Locate the cell with the specified text and output its (x, y) center coordinate. 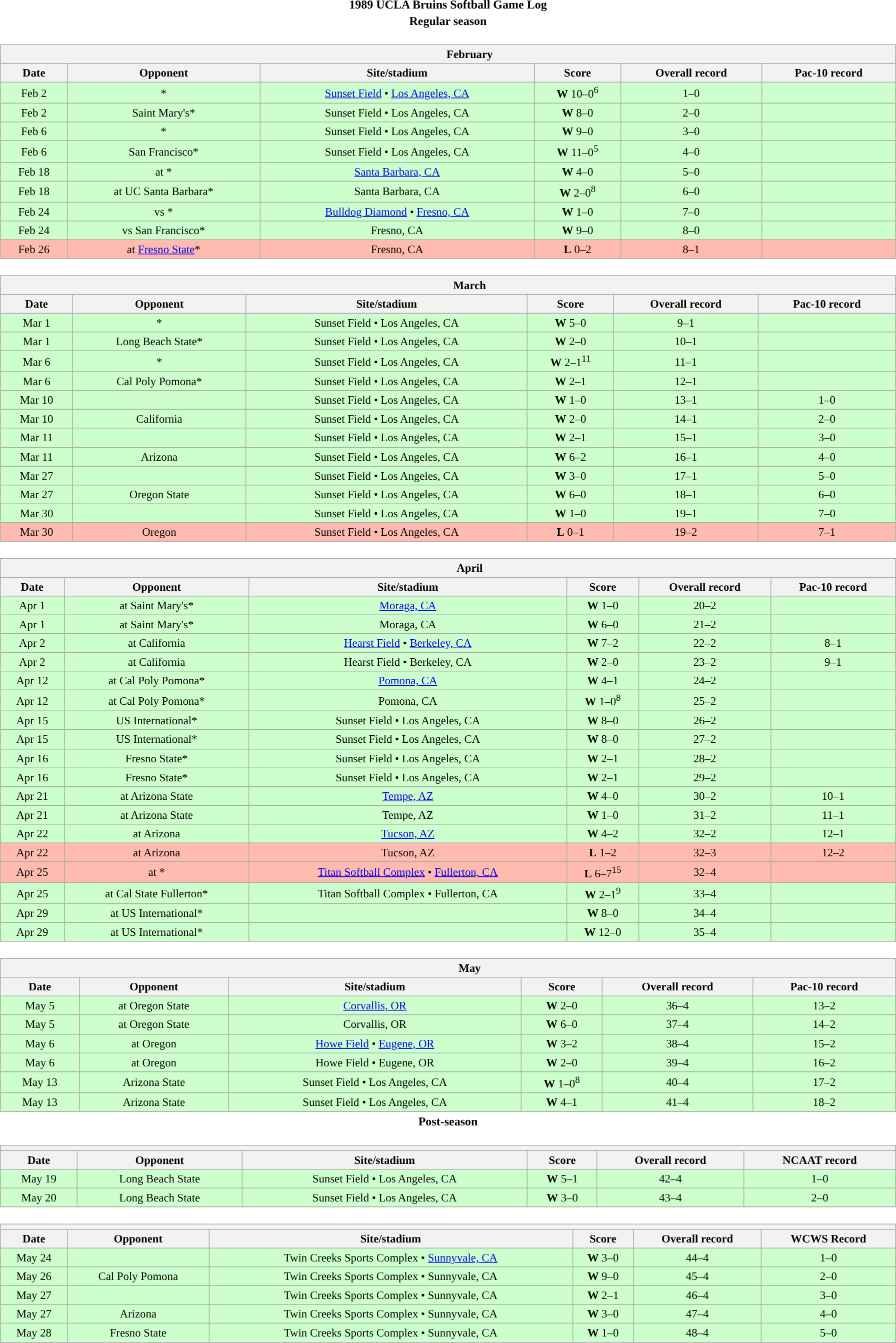
April (448, 568)
W 2–111 (570, 361)
19–2 (686, 532)
May 20 (39, 1197)
46–4 (697, 1295)
W 4–2 (603, 833)
February (448, 54)
at Fresno State* (164, 249)
28–2 (705, 758)
May 26 (34, 1276)
15–2 (824, 1043)
W 3–2 (562, 1043)
7–1 (827, 532)
24–2 (705, 681)
18–2 (824, 1102)
36–4 (678, 1006)
13–2 (824, 1006)
39–4 (678, 1062)
WCWS Record (828, 1239)
May 28 (34, 1333)
Cal Poly Pomona* (159, 382)
32–4 (705, 872)
L 6–715 (603, 872)
38–4 (678, 1043)
L 1–2 (603, 852)
16–2 (824, 1062)
27–2 (705, 739)
W 7–2 (603, 643)
at UC Santa Barbara* (164, 192)
19–1 (686, 513)
W 5–0 (570, 323)
W 10–06 (578, 93)
Oregon State (159, 494)
31–2 (705, 815)
40–4 (678, 1082)
Feb 26 (34, 249)
May 19 (39, 1179)
Long Beach State* (159, 342)
26–2 (705, 721)
California (159, 419)
17–2 (824, 1082)
May (448, 968)
32–2 (705, 833)
Oregon (159, 532)
W 2–19 (603, 893)
Saint Mary's* (164, 113)
47–4 (697, 1314)
NCAAT record (820, 1160)
Bulldog Diamond • Fresno, CA (397, 212)
Fresno State (138, 1333)
at Cal State Fullerton* (156, 893)
21–2 (705, 624)
48–4 (697, 1333)
W 6–2 (570, 457)
14–2 (824, 1024)
32–3 (705, 852)
43–4 (670, 1197)
29–2 (705, 777)
33–4 (705, 893)
41–4 (678, 1102)
20–2 (705, 606)
W 5–1 (562, 1179)
May 24 (34, 1258)
22–2 (705, 643)
45–4 (697, 1276)
W 11–05 (578, 152)
30–2 (705, 796)
vs * (164, 212)
March (448, 285)
12–2 (833, 852)
35–4 (705, 932)
14–1 (686, 419)
15–1 (686, 438)
34–4 (705, 913)
23–2 (705, 662)
13–1 (686, 400)
W 2–08 (578, 192)
16–1 (686, 457)
L 0–1 (570, 532)
vs San Francisco* (164, 230)
17–1 (686, 476)
San Francisco* (164, 152)
8–0 (691, 230)
L 0–2 (578, 249)
42–4 (670, 1179)
37–4 (678, 1024)
18–1 (686, 494)
25–2 (705, 701)
44–4 (697, 1258)
W 12–0 (603, 932)
Cal Poly Pomona (138, 1276)
